Output the (X, Y) coordinate of the center of the cell containing the given text.  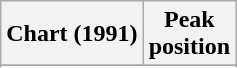
Chart (1991) (72, 34)
Peakposition (189, 34)
